Detect which cell encompasses the target text, then output its (X, Y) center coordinate. 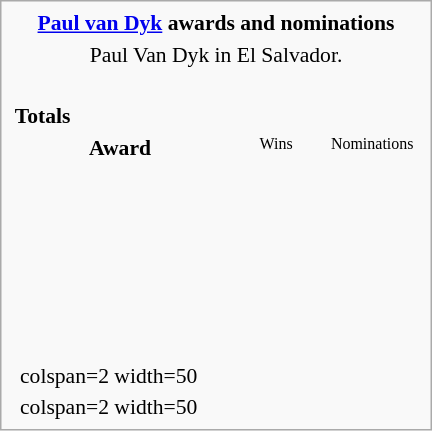
Paul van Dyk awards and nominations (216, 23)
Paul Van Dyk in El Salvador. (216, 54)
Nominations (372, 147)
Award (120, 147)
Totals Award Wins Nominations (216, 215)
Wins (276, 147)
Totals (216, 116)
